For the text-containing cell, return its midpoint in [X, Y] coordinate format. 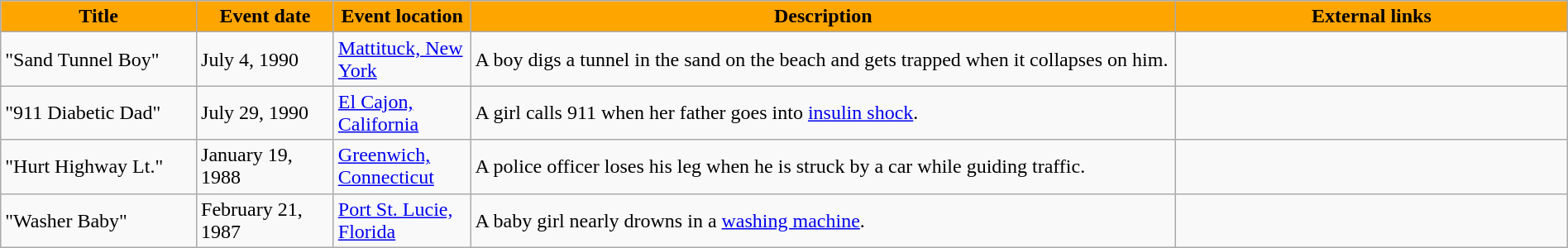
February 21, 1987 [265, 220]
"Hurt Highway Lt." [99, 167]
Mattituck, New York [402, 60]
July 4, 1990 [265, 60]
External links [1372, 17]
Event location [402, 17]
A baby girl nearly drowns in a washing machine. [824, 220]
El Cajon, California [402, 112]
A police officer loses his leg when he is struck by a car while guiding traffic. [824, 167]
Event date [265, 17]
"Sand Tunnel Boy" [99, 60]
January 19, 1988 [265, 167]
Description [824, 17]
A girl calls 911 when her father goes into insulin shock. [824, 112]
July 29, 1990 [265, 112]
"911 Diabetic Dad" [99, 112]
"Washer Baby" [99, 220]
Greenwich, Connecticut [402, 167]
Port St. Lucie, Florida [402, 220]
A boy digs a tunnel in the sand on the beach and gets trapped when it collapses on him. [824, 60]
Title [99, 17]
